Identify which cell holds the provided text, then report its (x, y) central coordinate. 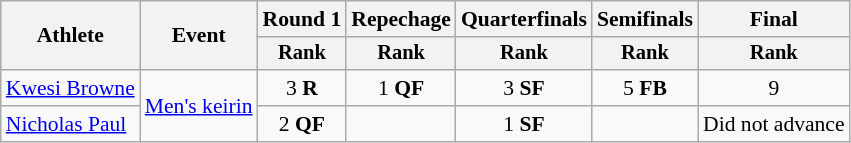
Quarterfinals (524, 19)
1 SF (524, 124)
Final (774, 19)
9 (774, 88)
Event (199, 36)
Semifinals (645, 19)
Nicholas Paul (70, 124)
3 SF (524, 88)
3 R (302, 88)
Did not advance (774, 124)
5 FB (645, 88)
Repechage (401, 19)
Round 1 (302, 19)
2 QF (302, 124)
Athlete (70, 36)
Men's keirin (199, 106)
1 QF (401, 88)
Kwesi Browne (70, 88)
